Extract the (X, Y) coordinate from the center of the cell holding the provided text.  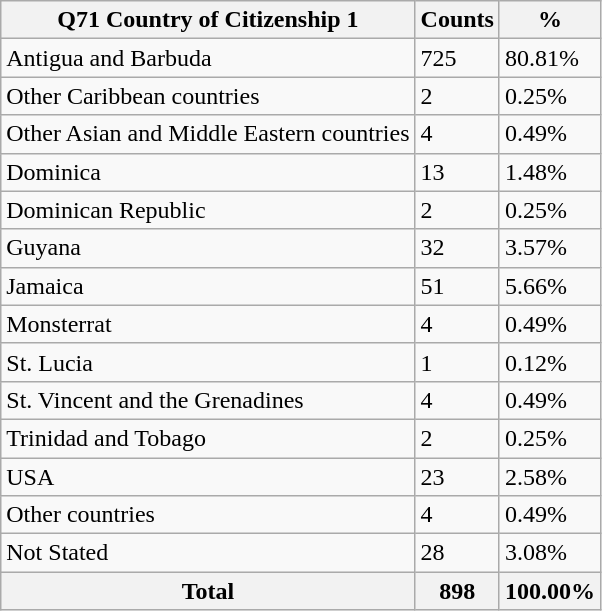
Dominica (208, 172)
Antigua and Barbuda (208, 58)
St. Vincent and the Grenadines (208, 400)
Other Caribbean countries (208, 96)
Monsterrat (208, 324)
0.12% (550, 362)
Jamaica (208, 286)
% (550, 20)
32 (457, 248)
Other Asian and Middle Eastern countries (208, 134)
725 (457, 58)
Counts (457, 20)
51 (457, 286)
100.00% (550, 591)
898 (457, 591)
Dominican Republic (208, 210)
23 (457, 477)
1 (457, 362)
13 (457, 172)
3.08% (550, 553)
Q71 Country of Citizenship 1 (208, 20)
Trinidad and Tobago (208, 438)
1.48% (550, 172)
80.81% (550, 58)
USA (208, 477)
Guyana (208, 248)
28 (457, 553)
Other countries (208, 515)
Total (208, 591)
5.66% (550, 286)
Not Stated (208, 553)
St. Lucia (208, 362)
2.58% (550, 477)
3.57% (550, 248)
